Output the [x, y] coordinate of the center of the cell containing the given text.  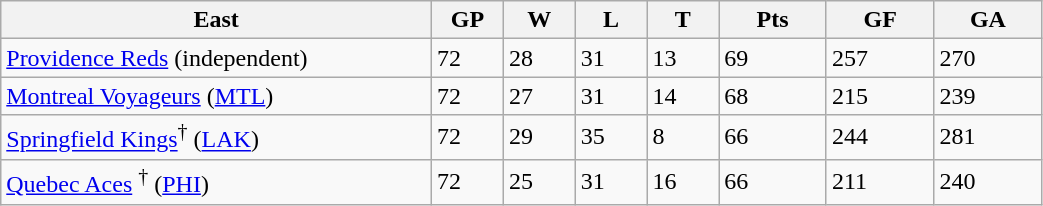
East [216, 20]
281 [988, 138]
240 [988, 182]
35 [611, 138]
Springfield Kings† (LAK) [216, 138]
244 [880, 138]
W [539, 20]
28 [539, 58]
14 [683, 96]
239 [988, 96]
GF [880, 20]
Montreal Voyageurs (MTL) [216, 96]
69 [773, 58]
GA [988, 20]
L [611, 20]
16 [683, 182]
211 [880, 182]
GP [468, 20]
13 [683, 58]
Pts [773, 20]
Providence Reds (independent) [216, 58]
257 [880, 58]
270 [988, 58]
8 [683, 138]
29 [539, 138]
27 [539, 96]
T [683, 20]
Quebec Aces † (PHI) [216, 182]
215 [880, 96]
68 [773, 96]
25 [539, 182]
